Return [X, Y] of the center of cell containing provided text 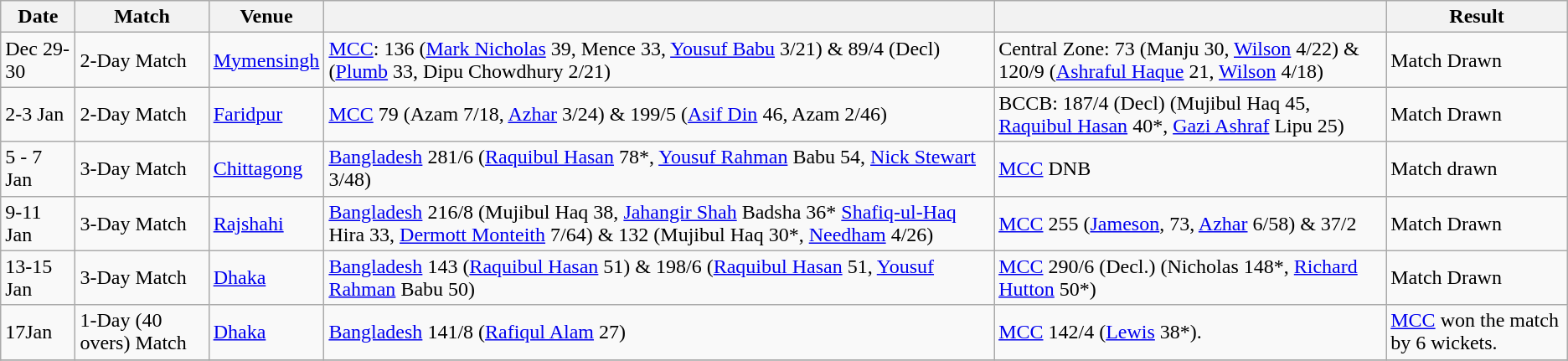
Match drawn [1478, 169]
Chittagong [266, 169]
1-Day (40 overs) Match [142, 332]
Result [1478, 17]
Bangladesh 281/6 (Raquibul Hasan 78*, Yousuf Rahman Babu 54, Nick Stewart 3/48) [659, 169]
BCCB: 187/4 (Decl) (Mujibul Haq 45, Raquibul Hasan 40*, Gazi Ashraf Lipu 25) [1190, 114]
MCC 290/6 (Decl.) (Nicholas 148*, Richard Hutton 50*) [1190, 278]
13-15 Jan [39, 278]
MCC 142/4 (Lewis 38*). [1190, 332]
MCC 79 (Azam 7/18, Azhar 3/24) & 199/5 (Asif Din 46, Azam 2/46) [659, 114]
Bangladesh 216/8 (Mujibul Haq 38, Jahangir Shah Badsha 36* Shafiq-ul-Haq Hira 33, Dermott Monteith 7/64) & 132 (Mujibul Haq 30*, Needham 4/26) [659, 223]
2-3 Jan [39, 114]
17Jan [39, 332]
Faridpur [266, 114]
Bangladesh 141/8 (Rafiqul Alam 27) [659, 332]
Venue [266, 17]
Match [142, 17]
Mymensingh [266, 60]
MCC 255 (Jameson, 73, Azhar 6/58) & 37/2 [1190, 223]
Date [39, 17]
Rajshahi [266, 223]
MCC DNB [1190, 169]
5 - 7 Jan [39, 169]
9-11 Jan [39, 223]
Central Zone: 73 (Manju 30, Wilson 4/22) & 120/9 (Ashraful Haque 21, Wilson 4/18) [1190, 60]
Bangladesh 143 (Raquibul Hasan 51) & 198/6 (Raquibul Hasan 51, Yousuf Rahman Babu 50) [659, 278]
Dec 29-30 [39, 60]
MCC won the match by 6 wickets. [1478, 332]
MCC: 136 (Mark Nicholas 39, Mence 33, Yousuf Babu 3/21) & 89/4 (Decl) (Plumb 33, Dipu Chowdhury 2/21) [659, 60]
